Determine the (X, Y) coordinate at the center of the cell enclosing the given text.  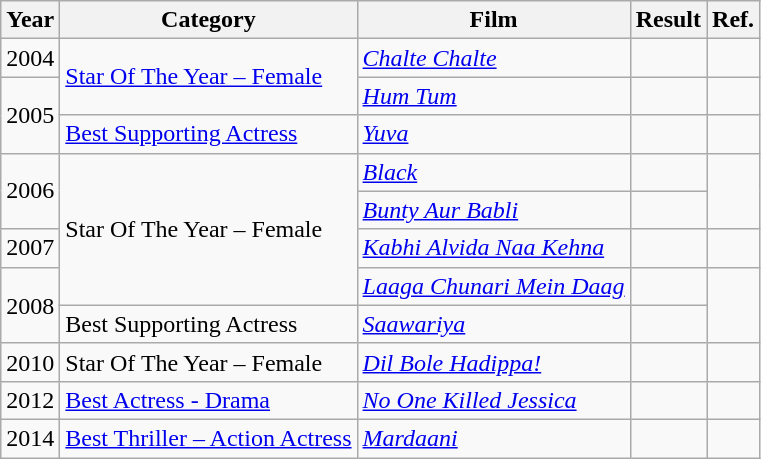
Dil Bole Hadippa! (494, 362)
2006 (30, 191)
Chalte Chalte (494, 58)
Laaga Chunari Mein Daag (494, 286)
2008 (30, 305)
2005 (30, 115)
Black (494, 172)
2007 (30, 248)
Best Thriller – Action Actress (208, 438)
Yuva (494, 134)
Hum Tum (494, 96)
Bunty Aur Babli (494, 210)
Film (494, 20)
Result (668, 20)
Year (30, 20)
2004 (30, 58)
No One Killed Jessica (494, 400)
2012 (30, 400)
Mardaani (494, 438)
Category (208, 20)
Ref. (734, 20)
2010 (30, 362)
Saawariya (494, 324)
2014 (30, 438)
Best Actress - Drama (208, 400)
Kabhi Alvida Naa Kehna (494, 248)
